Output the (x, y) coordinate of the center of the cell containing the given text.  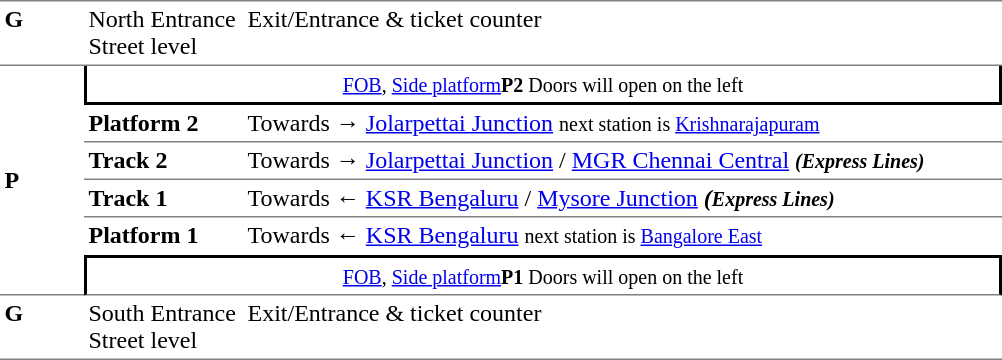
North Entrance Street level (164, 33)
Track 1 (164, 199)
Towards ← KSR Bengaluru next station is Bangalore East (622, 237)
Towards → Jolarpettai Junction / MGR Chennai Central (Express Lines) (622, 161)
South Entrance Street level (164, 328)
Platform 1 (164, 237)
FOB, Side platformP1 Doors will open on the left (543, 275)
Track 2 (164, 161)
Towards → Jolarpettai Junction next station is Krishnarajapuram (622, 124)
Platform 2 (164, 124)
P (42, 181)
Towards ← KSR Bengaluru / Mysore Junction (Express Lines) (622, 199)
FOB, Side platformP2 Doors will open on the left (543, 86)
